Provide the (x, y) coordinate of the cell's center where the given text is located.  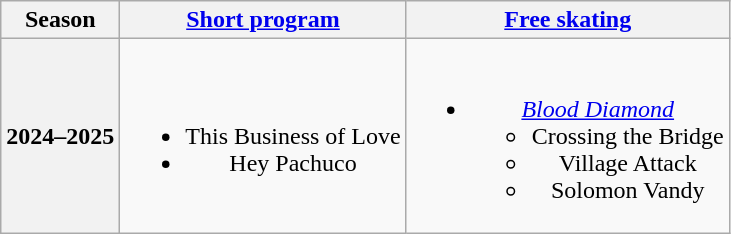
Free skating (568, 20)
2024–2025 (60, 136)
Blood DiamondCrossing the BridgeVillage AttackSolomon Vandy (568, 136)
Season (60, 20)
This Business of LoveHey Pachuco (263, 136)
Short program (263, 20)
